Return [X, Y] of the center of cell containing provided text 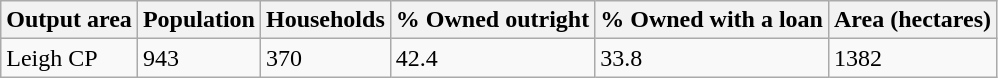
42.4 [492, 58]
943 [198, 58]
33.8 [712, 58]
% Owned with a loan [712, 20]
Output area [70, 20]
Households [325, 20]
Population [198, 20]
370 [325, 58]
% Owned outright [492, 20]
Leigh CP [70, 58]
Area (hectares) [912, 20]
1382 [912, 58]
